From the cell containing the given text, extract its center point as [X, Y] coordinate. 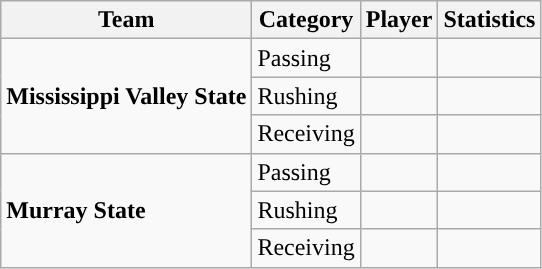
Category [306, 20]
Player [399, 20]
Team [126, 20]
Statistics [490, 20]
Mississippi Valley State [126, 96]
Murray State [126, 210]
